Capture the cell that displays the provided text and extract its (x, y) central coordinate. 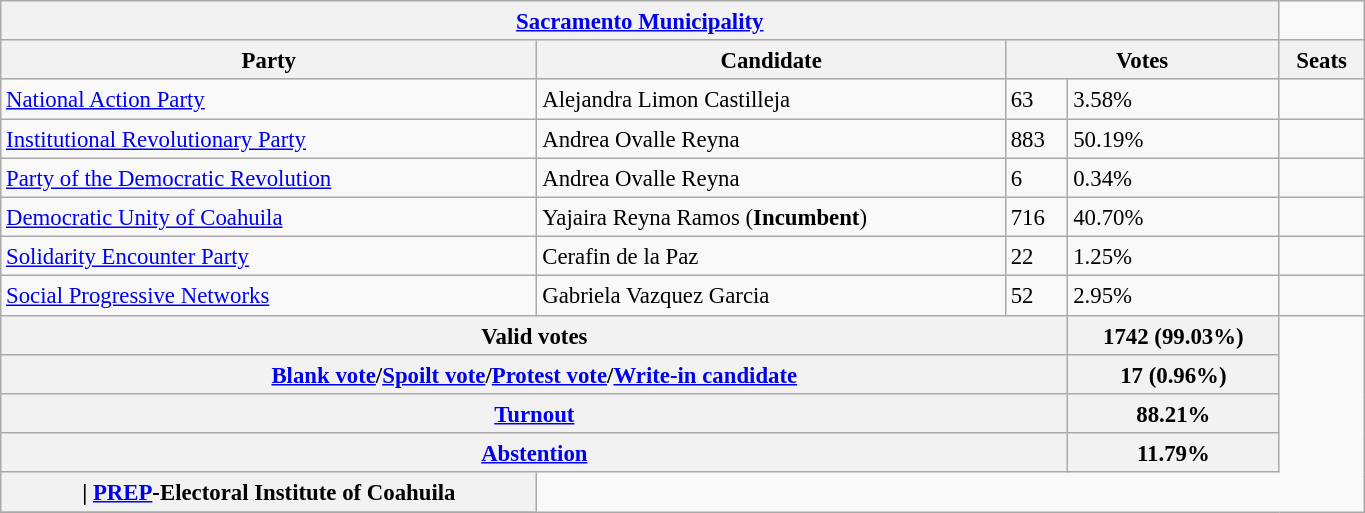
52 (1036, 296)
Social Progressive Networks (269, 296)
40.70% (1174, 216)
1.25% (1174, 256)
1742 (99.03%) (1174, 334)
Party of the Democratic Revolution (269, 178)
Abstention (534, 452)
3.58% (1174, 100)
Cerafin de la Paz (771, 256)
883 (1036, 138)
Solidarity Encounter Party (269, 256)
Seats (1322, 60)
Valid votes (534, 334)
Candidate (771, 60)
Democratic Unity of Coahuila (269, 216)
Votes (1142, 60)
Turnout (534, 414)
50.19% (1174, 138)
88.21% (1174, 414)
11.79% (1174, 452)
6 (1036, 178)
2.95% (1174, 296)
0.34% (1174, 178)
Alejandra Limon Castilleja (771, 100)
716 (1036, 216)
Blank vote/Spoilt vote/Protest vote/Write-in candidate (534, 374)
Institutional Revolutionary Party (269, 138)
Party (269, 60)
National Action Party (269, 100)
17 (0.96%) (1174, 374)
Sacramento Municipality (640, 20)
63 (1036, 100)
Gabriela Vazquez Garcia (771, 296)
Yajaira Reyna Ramos (Incumbent) (771, 216)
22 (1036, 256)
| PREP-Electoral Institute of Coahuila (269, 492)
